Determine the (x, y) coordinate at the center of the cell enclosing the given text.  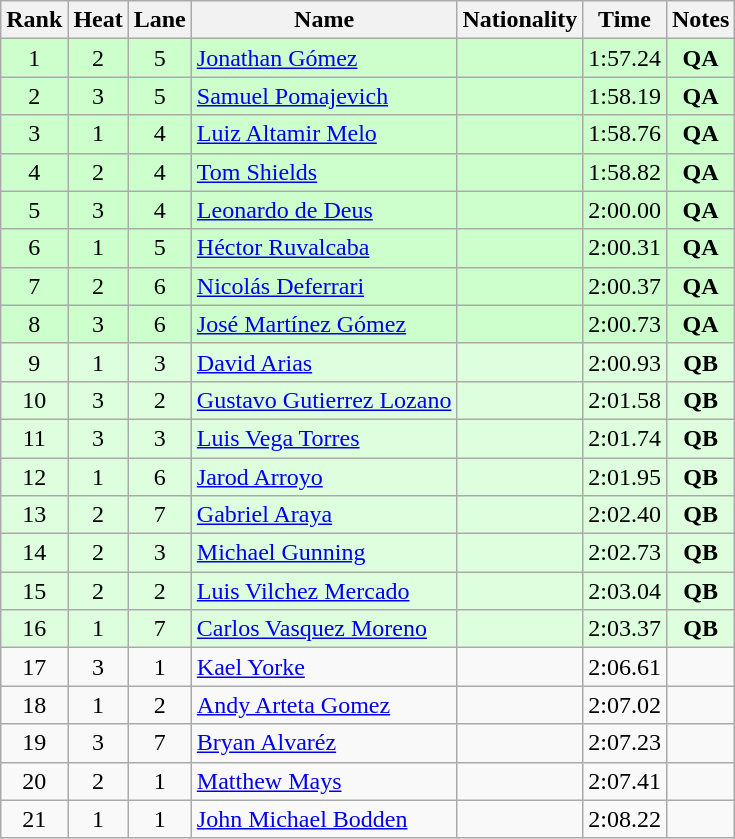
Notes (700, 20)
2:02.73 (625, 553)
2:01.58 (625, 400)
1:58.19 (625, 96)
9 (34, 362)
2:02.40 (625, 515)
Name (324, 20)
14 (34, 553)
2:08.22 (625, 819)
José Martínez Gómez (324, 324)
Gabriel Araya (324, 515)
Matthew Mays (324, 781)
2:00.73 (625, 324)
20 (34, 781)
17 (34, 667)
10 (34, 400)
15 (34, 591)
2:03.04 (625, 591)
2:00.37 (625, 286)
Michael Gunning (324, 553)
2:01.95 (625, 477)
Luis Vega Torres (324, 438)
1:58.82 (625, 172)
Héctor Ruvalcaba (324, 248)
Rank (34, 20)
2:07.02 (625, 705)
Nationality (520, 20)
19 (34, 743)
Luiz Altamir Melo (324, 134)
16 (34, 629)
1:58.76 (625, 134)
2:07.23 (625, 743)
2:00.31 (625, 248)
Leonardo de Deus (324, 210)
18 (34, 705)
Nicolás Deferrari (324, 286)
Tom Shields (324, 172)
Lane (160, 20)
8 (34, 324)
2:00.00 (625, 210)
Kael Yorke (324, 667)
2:07.41 (625, 781)
Gustavo Gutierrez Lozano (324, 400)
Carlos Vasquez Moreno (324, 629)
11 (34, 438)
12 (34, 477)
Jonathan Gómez (324, 58)
2:03.37 (625, 629)
Luis Vilchez Mercado (324, 591)
Jarod Arroyo (324, 477)
Time (625, 20)
2:00.93 (625, 362)
Samuel Pomajevich (324, 96)
David Arias (324, 362)
Bryan Alvaréz (324, 743)
2:01.74 (625, 438)
13 (34, 515)
John Michael Bodden (324, 819)
1:57.24 (625, 58)
Heat (98, 20)
2:06.61 (625, 667)
Andy Arteta Gomez (324, 705)
21 (34, 819)
